Pinpoint the cell where the given text exists, returning its (x, y) midpoint coordinate. 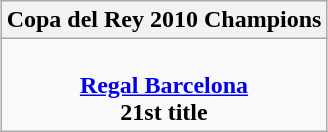
Copa del Rey 2010 Champions (164, 20)
Regal Barcelona 21st title (164, 85)
